Search for the cell housing the specified text and yield its [X, Y] center coordinate. 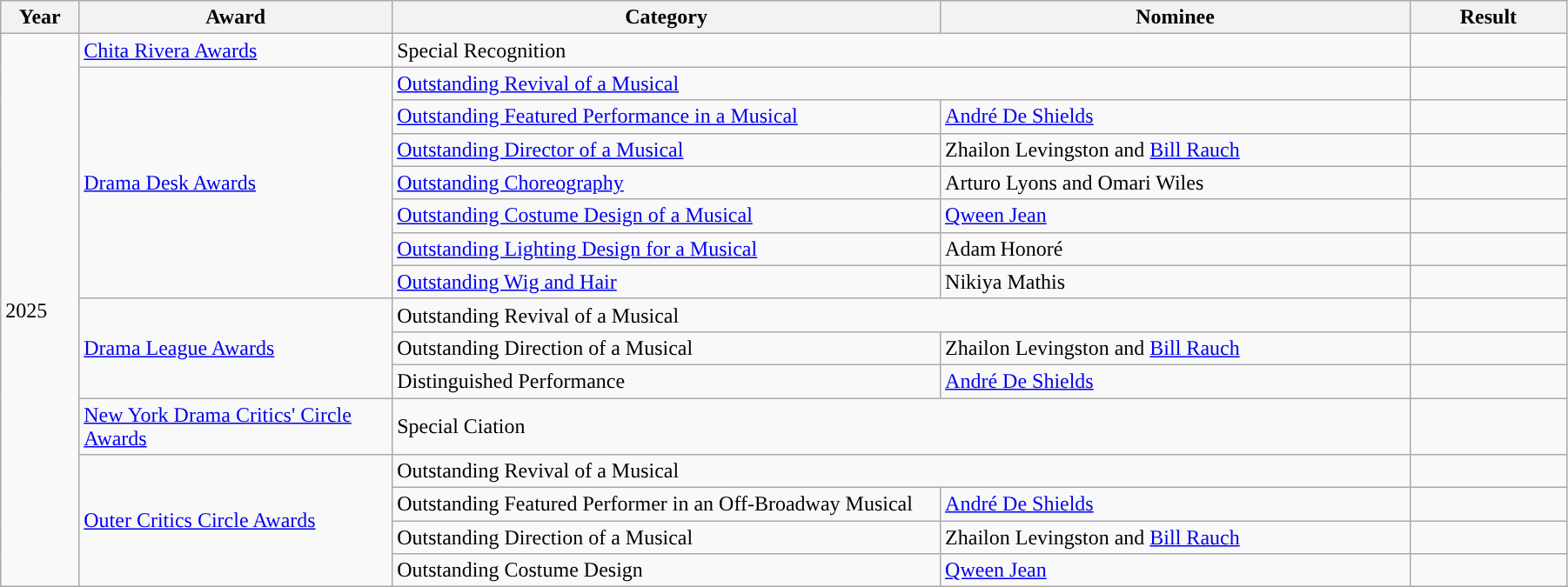
Outer Critics Circle Awards [236, 521]
New York Drama Critics' Circle Awards [236, 426]
Special Recognition [901, 50]
Drama Desk Awards [236, 183]
Chita Rivera Awards [236, 50]
Outstanding Costume Design of a Musical [667, 216]
Adam Honoré [1176, 249]
Outstanding Featured Performer in an Off-Broadway Musical [667, 504]
Category [667, 17]
Nikiya Mathis [1176, 282]
Special Ciation [901, 426]
Award [236, 17]
Nominee [1176, 17]
Distinguished Performance [667, 381]
Outstanding Choreography [667, 183]
Outstanding Wig and Hair [667, 282]
Outstanding Featured Performance in a Musical [667, 117]
Outstanding Costume Design [667, 570]
2025 [40, 310]
Outstanding Lighting Design for a Musical [667, 249]
Drama League Awards [236, 348]
Outstanding Director of a Musical [667, 150]
Result [1488, 17]
Year [40, 17]
Arturo Lyons and Omari Wiles [1176, 183]
